Return the [x, y] coordinate for the center point of the cell that contains the specified text.  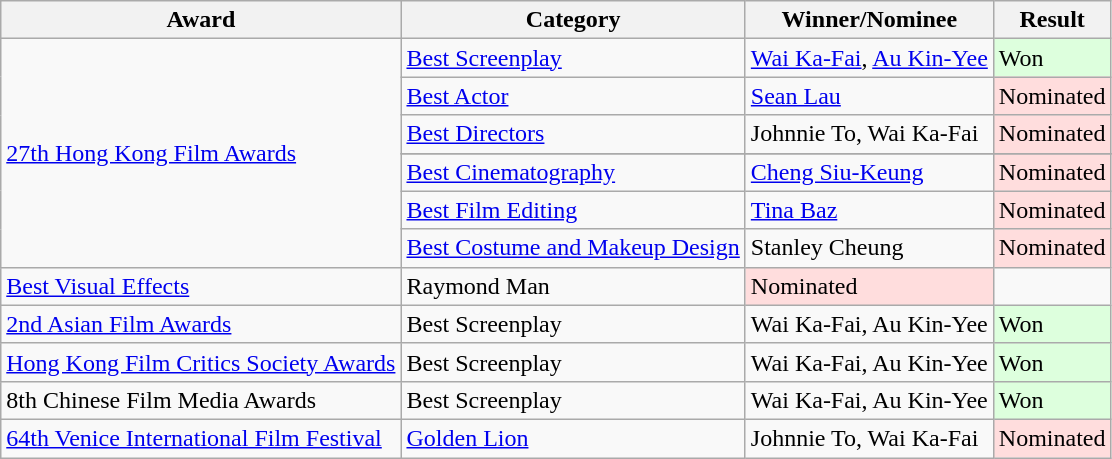
Best Film Editing [573, 210]
Best Actor [573, 96]
Hong Kong Film Critics Society Awards [201, 362]
64th Venice International Film Festival [201, 438]
2nd Asian Film Awards [201, 324]
Best Visual Effects [201, 286]
Sean Lau [869, 96]
Tina Baz [869, 210]
Best Costume and Makeup Design [573, 248]
8th Chinese Film Media Awards [201, 400]
Stanley Cheung [869, 248]
Result [1052, 20]
Best Cinematography [573, 172]
27th Hong Kong Film Awards [201, 153]
Cheng Siu-Keung [869, 172]
Raymond Man [573, 286]
Award [201, 20]
Category [573, 20]
Best Directors [573, 134]
Winner/Nominee [869, 20]
Golden Lion [573, 438]
